Return the [x, y] coordinate for the center point of the cell that contains the specified text.  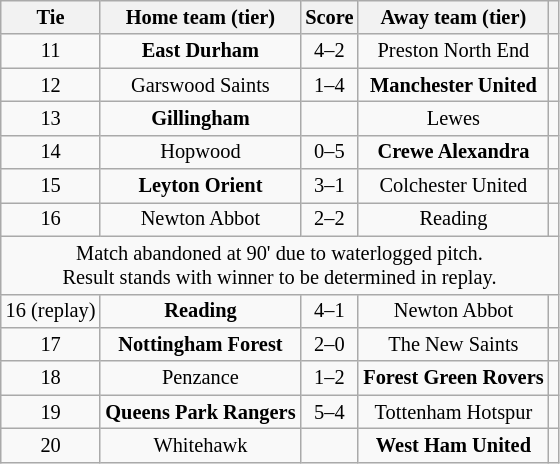
West Ham United [453, 445]
Tie [51, 17]
20 [51, 445]
Match abandoned at 90' due to waterlogged pitch.Result stands with winner to be determined in replay. [280, 265]
Score [329, 17]
11 [51, 51]
16 (replay) [51, 311]
18 [51, 378]
4–2 [329, 51]
Nottingham Forest [200, 344]
13 [51, 118]
1–2 [329, 378]
Preston North End [453, 51]
3–1 [329, 186]
Tottenham Hotspur [453, 412]
2–0 [329, 344]
Penzance [200, 378]
2–2 [329, 219]
15 [51, 186]
Manchester United [453, 85]
14 [51, 152]
Lewes [453, 118]
Crewe Alexandra [453, 152]
Garswood Saints [200, 85]
Forest Green Rovers [453, 378]
16 [51, 219]
4–1 [329, 311]
Leyton Orient [200, 186]
Whitehawk [200, 445]
1–4 [329, 85]
East Durham [200, 51]
0–5 [329, 152]
Gillingham [200, 118]
The New Saints [453, 344]
Home team (tier) [200, 17]
19 [51, 412]
12 [51, 85]
Away team (tier) [453, 17]
Queens Park Rangers [200, 412]
17 [51, 344]
5–4 [329, 412]
Hopwood [200, 152]
Colchester United [453, 186]
